From the cell containing the given text, extract its center point as [X, Y] coordinate. 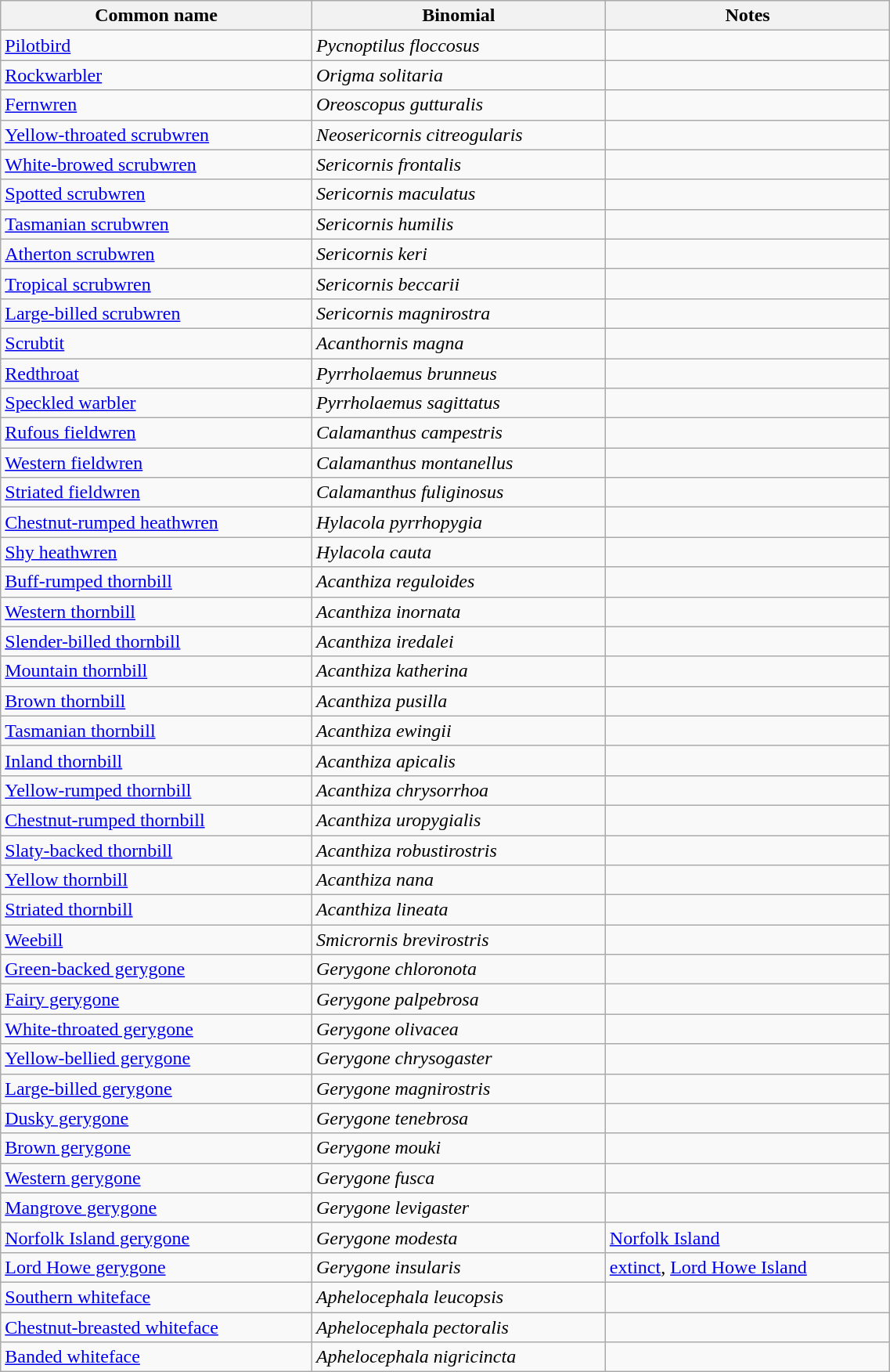
Hylacola pyrrhopygia [459, 522]
Fairy gerygone [157, 999]
Sericornis keri [459, 254]
Acanthiza apicalis [459, 760]
Southern whiteface [157, 1297]
Calamanthus fuliginosus [459, 493]
Shy heathwren [157, 552]
Slaty-backed thornbill [157, 850]
Acanthiza robustirostris [459, 850]
Lord Howe gerygone [157, 1267]
Aphelocephala leucopsis [459, 1297]
Aphelocephala pectoralis [459, 1327]
Sericornis frontalis [459, 164]
White-browed scrubwren [157, 164]
Calamanthus campestris [459, 433]
Acanthiza reguloides [459, 582]
Inland thornbill [157, 760]
Gerygone insularis [459, 1267]
Yellow-bellied gerygone [157, 1059]
Chestnut-rumped thornbill [157, 820]
Gerygone palpebrosa [459, 999]
Gerygone modesta [459, 1237]
Buff-rumped thornbill [157, 582]
Rockwarbler [157, 75]
Gerygone olivacea [459, 1029]
Large-billed scrubwren [157, 313]
Atherton scrubwren [157, 254]
Spotted scrubwren [157, 194]
Striated thornbill [157, 910]
extinct, Lord Howe Island [748, 1267]
Acanthiza nana [459, 880]
Fernwren [157, 105]
Banded whiteface [157, 1357]
Acanthiza ewingii [459, 731]
Western gerygone [157, 1178]
Green-backed gerygone [157, 969]
Pyrrholaemus sagittatus [459, 403]
Sericornis humilis [459, 224]
Brown thornbill [157, 701]
Weebill [157, 940]
Aphelocephala nigricincta [459, 1357]
Western fieldwren [157, 463]
Binomial [459, 16]
Redthroat [157, 374]
Neosericornis citreogularis [459, 135]
Acanthiza lineata [459, 910]
Acanthiza iredalei [459, 641]
White-throated gerygone [157, 1029]
Gerygone chloronota [459, 969]
Norfolk Island gerygone [157, 1237]
Striated fieldwren [157, 493]
Large-billed gerygone [157, 1089]
Gerygone fusca [459, 1178]
Yellow-rumped thornbill [157, 790]
Hylacola cauta [459, 552]
Tasmanian thornbill [157, 731]
Speckled warbler [157, 403]
Pyrrholaemus brunneus [459, 374]
Notes [748, 16]
Gerygone magnirostris [459, 1089]
Mangrove gerygone [157, 1208]
Acanthiza pusilla [459, 701]
Oreoscopus gutturalis [459, 105]
Common name [157, 16]
Slender-billed thornbill [157, 641]
Sericornis maculatus [459, 194]
Pilotbird [157, 45]
Tasmanian scrubwren [157, 224]
Dusky gerygone [157, 1118]
Brown gerygone [157, 1148]
Acanthiza katherina [459, 671]
Chestnut-breasted whiteface [157, 1327]
Acanthiza chrysorrhoa [459, 790]
Chestnut-rumped heathwren [157, 522]
Acanthiza inornata [459, 612]
Norfolk Island [748, 1237]
Origma solitaria [459, 75]
Gerygone mouki [459, 1148]
Mountain thornbill [157, 671]
Gerygone chrysogaster [459, 1059]
Acanthiza uropygialis [459, 820]
Yellow thornbill [157, 880]
Sericornis magnirostra [459, 313]
Scrubtit [157, 343]
Rufous fieldwren [157, 433]
Western thornbill [157, 612]
Gerygone levigaster [459, 1208]
Tropical scrubwren [157, 283]
Smicrornis brevirostris [459, 940]
Gerygone tenebrosa [459, 1118]
Yellow-throated scrubwren [157, 135]
Acanthornis magna [459, 343]
Pycnoptilus floccosus [459, 45]
Calamanthus montanellus [459, 463]
Sericornis beccarii [459, 283]
